Identify which cell holds the provided text, then report its [X, Y] central coordinate. 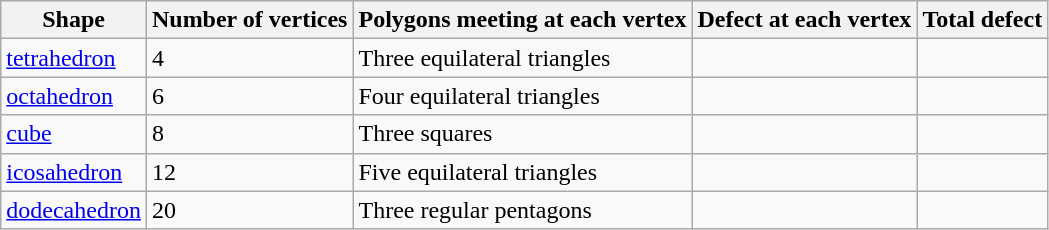
Three equilateral triangles [522, 58]
Four equilateral triangles [522, 96]
tetrahedron [74, 58]
Five equilateral triangles [522, 172]
4 [250, 58]
12 [250, 172]
cube [74, 134]
8 [250, 134]
dodecahedron [74, 210]
Shape [74, 20]
Total defect [982, 20]
Three squares [522, 134]
Polygons meeting at each vertex [522, 20]
20 [250, 210]
Number of vertices [250, 20]
Defect at each vertex [804, 20]
icosahedron [74, 172]
6 [250, 96]
octahedron [74, 96]
Three regular pentagons [522, 210]
